Return [X, Y] of the center of cell containing provided text 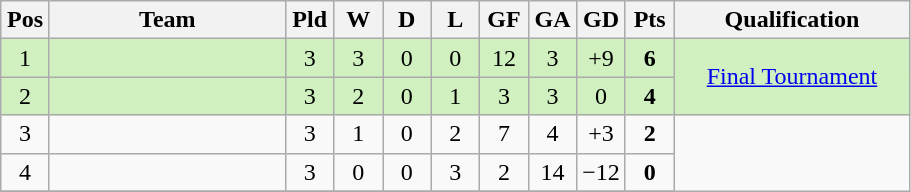
Final Tournament [792, 77]
Pos [26, 20]
Qualification [792, 20]
L [456, 20]
−12 [602, 172]
7 [504, 134]
GF [504, 20]
Pld [310, 20]
GD [602, 20]
14 [552, 172]
12 [504, 58]
+3 [602, 134]
Pts [650, 20]
Team [167, 20]
+9 [602, 58]
W [358, 20]
6 [650, 58]
GA [552, 20]
D [406, 20]
